Pinpoint the cell where the given text exists, returning its (x, y) midpoint coordinate. 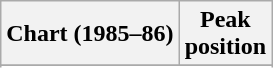
Peakposition (225, 34)
Chart (1985–86) (90, 34)
